Detect which cell encompasses the target text, then output its [X, Y] center coordinate. 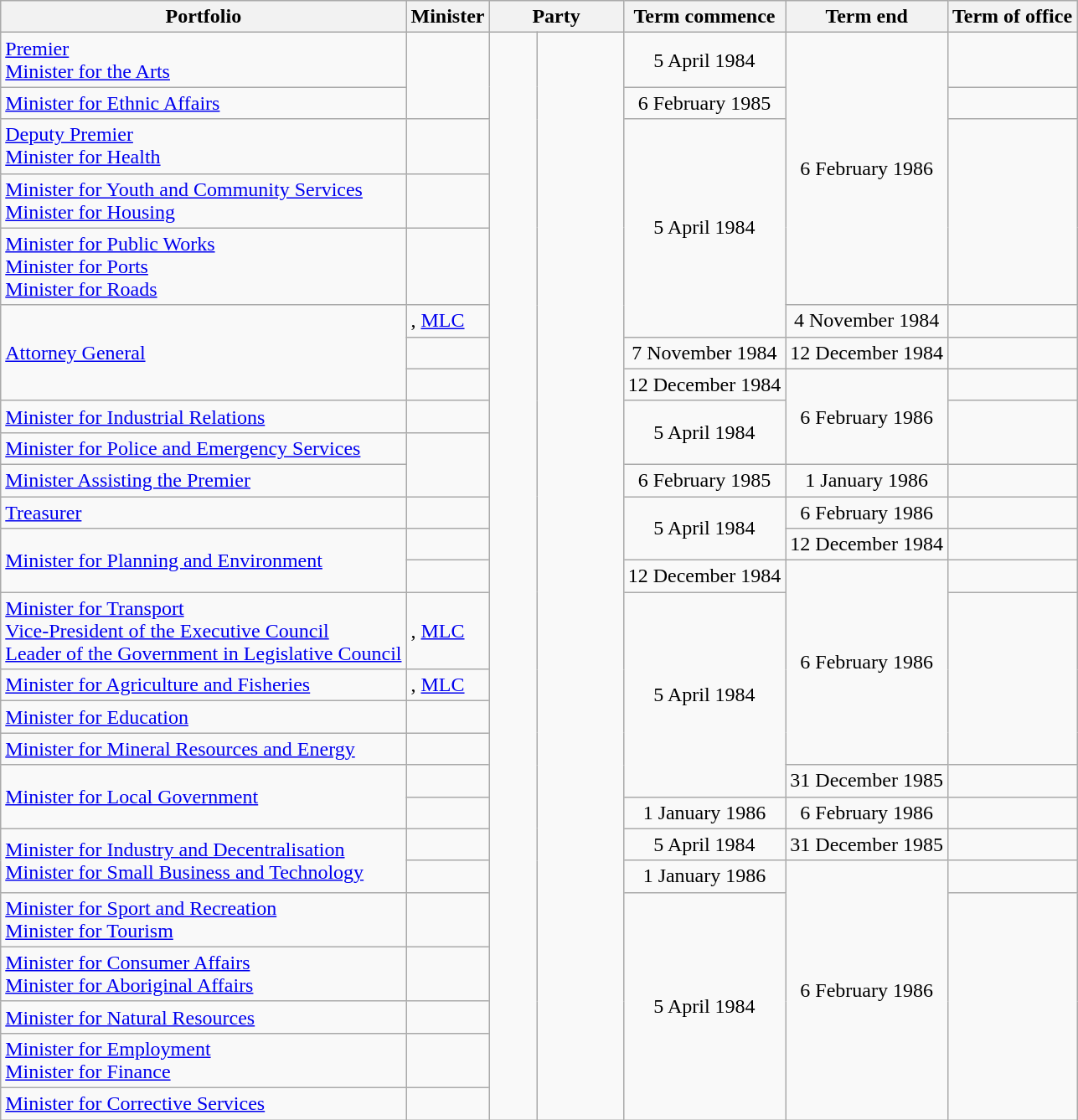
PremierMinister for the Arts [204, 60]
Minister for Local Government [204, 797]
Minister Assisting the Premier [204, 480]
Term commence [704, 17]
Minister for Public WorksMinister for PortsMinister for Roads [204, 266]
Minister for Ethnic Affairs [204, 103]
Minister for EmploymentMinister for Finance [204, 1061]
Minister [447, 17]
4 November 1984 [867, 321]
Treasurer [204, 512]
Minister for Industry and DecentralisationMinister for Small Business and Technology [204, 860]
Minister for Natural Resources [204, 1017]
Minister for Corrective Services [204, 1103]
Minister for Consumer AffairsMinister for Aboriginal Affairs [204, 973]
Deputy PremierMinister for Health [204, 146]
Term end [867, 17]
Party [556, 17]
Minister for Police and Emergency Services [204, 448]
Minister for Mineral Resources and Energy [204, 749]
Minister for Youth and Community ServicesMinister for Housing [204, 201]
Minister for Education [204, 717]
Minister for Industrial Relations [204, 416]
Portfolio [204, 17]
Minister for Sport and RecreationMinister for Tourism [204, 920]
Term of office [1012, 17]
7 November 1984 [704, 353]
Minister for Agriculture and Fisheries [204, 685]
Minister for TransportVice-President of the Executive CouncilLeader of the Government in Legislative Council [204, 631]
Attorney General [204, 353]
Minister for Planning and Environment [204, 560]
